Return (x, y) of the center of cell containing provided text 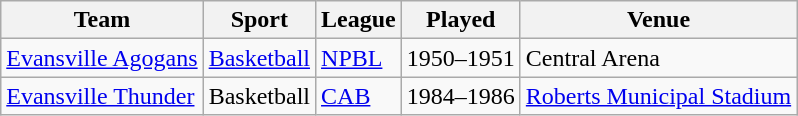
Central Arena (658, 58)
Played (460, 20)
1950–1951 (460, 58)
Sport (259, 20)
League (359, 20)
Evansville Agogans (102, 58)
NPBL (359, 58)
CAB (359, 96)
Evansville Thunder (102, 96)
Team (102, 20)
Venue (658, 20)
Roberts Municipal Stadium (658, 96)
1984–1986 (460, 96)
